Capture the cell that displays the provided text and extract its [x, y] central coordinate. 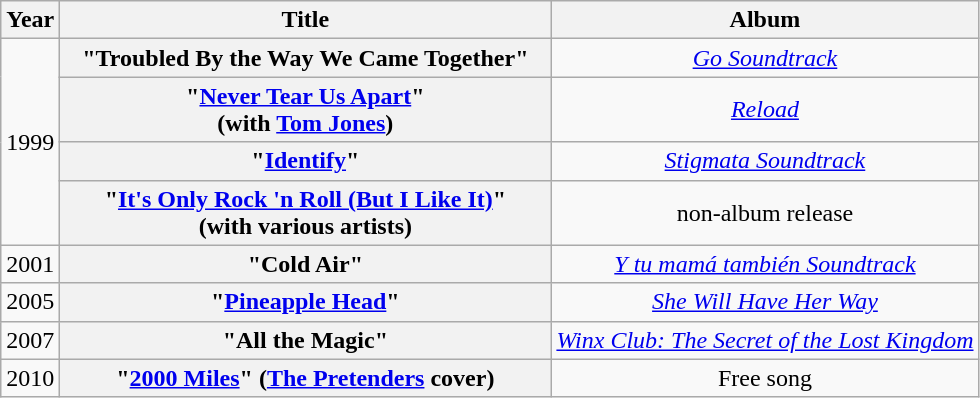
2007 [30, 340]
"2000 Miles" (The Pretenders cover) [306, 378]
Title [306, 20]
Album [765, 20]
Y tu mamá también Soundtrack [765, 264]
Stigmata Soundtrack [765, 161]
"Pineapple Head" [306, 302]
Reload [765, 110]
"Cold Air" [306, 264]
She Will Have Her Way [765, 302]
"All the Magic" [306, 340]
"Never Tear Us Apart"(with Tom Jones) [306, 110]
Winx Club: The Secret of the Lost Kingdom [765, 340]
1999 [30, 142]
non-album release [765, 212]
2005 [30, 302]
2010 [30, 378]
Free song [765, 378]
2001 [30, 264]
"It's Only Rock 'n Roll (But I Like It)"(with various artists) [306, 212]
Go Soundtrack [765, 58]
Year [30, 20]
"Identify" [306, 161]
"Troubled By the Way We Came Together" [306, 58]
